Find where the given text appears and provide that cell's center as [X, Y] coordinate. 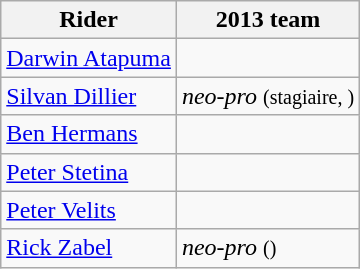
Peter Velits [89, 210]
Ben Hermans [89, 134]
Rick Zabel [89, 248]
2013 team [268, 20]
neo-pro (stagiaire, ) [268, 96]
neo-pro () [268, 248]
Rider [89, 20]
Darwin Atapuma [89, 58]
Peter Stetina [89, 172]
Silvan Dillier [89, 96]
